Locate the cell with the specified text and output its [x, y] center coordinate. 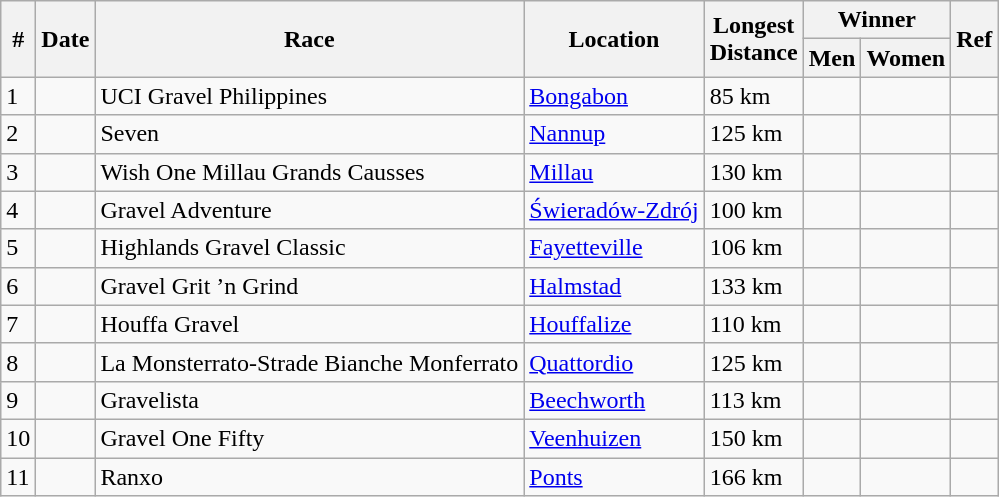
Houffalize [614, 324]
5 [18, 248]
130 km [754, 172]
3 [18, 172]
Ponts [614, 477]
Highlands Gravel Classic [310, 248]
Gravel One Fifty [310, 438]
133 km [754, 286]
Gravel Adventure [310, 210]
Date [66, 39]
Quattordio [614, 362]
150 km [754, 438]
9 [18, 400]
Wish One Millau Grands Causses [310, 172]
166 km [754, 477]
Fayetteville [614, 248]
Nannup [614, 134]
Race [310, 39]
Veenhuizen [614, 438]
8 [18, 362]
Bongabon [614, 96]
113 km [754, 400]
6 [18, 286]
Świeradów-Zdrój [614, 210]
Men [832, 58]
Ref [974, 39]
La Monsterrato-Strade Bianche Monferrato [310, 362]
Ranxo [310, 477]
106 km [754, 248]
Seven [310, 134]
Houffa Gravel [310, 324]
10 [18, 438]
100 km [754, 210]
Gravelista [310, 400]
Winner [876, 20]
Location [614, 39]
1 [18, 96]
Gravel Grit ’n Grind [310, 286]
Millau [614, 172]
7 [18, 324]
Beechworth [614, 400]
85 km [754, 96]
Longest Distance [754, 39]
110 km [754, 324]
4 [18, 210]
UCI Gravel Philippines [310, 96]
Halmstad [614, 286]
# [18, 39]
Women [906, 58]
11 [18, 477]
2 [18, 134]
